Return the (X, Y) coordinate for the center point of the cell that contains the specified text.  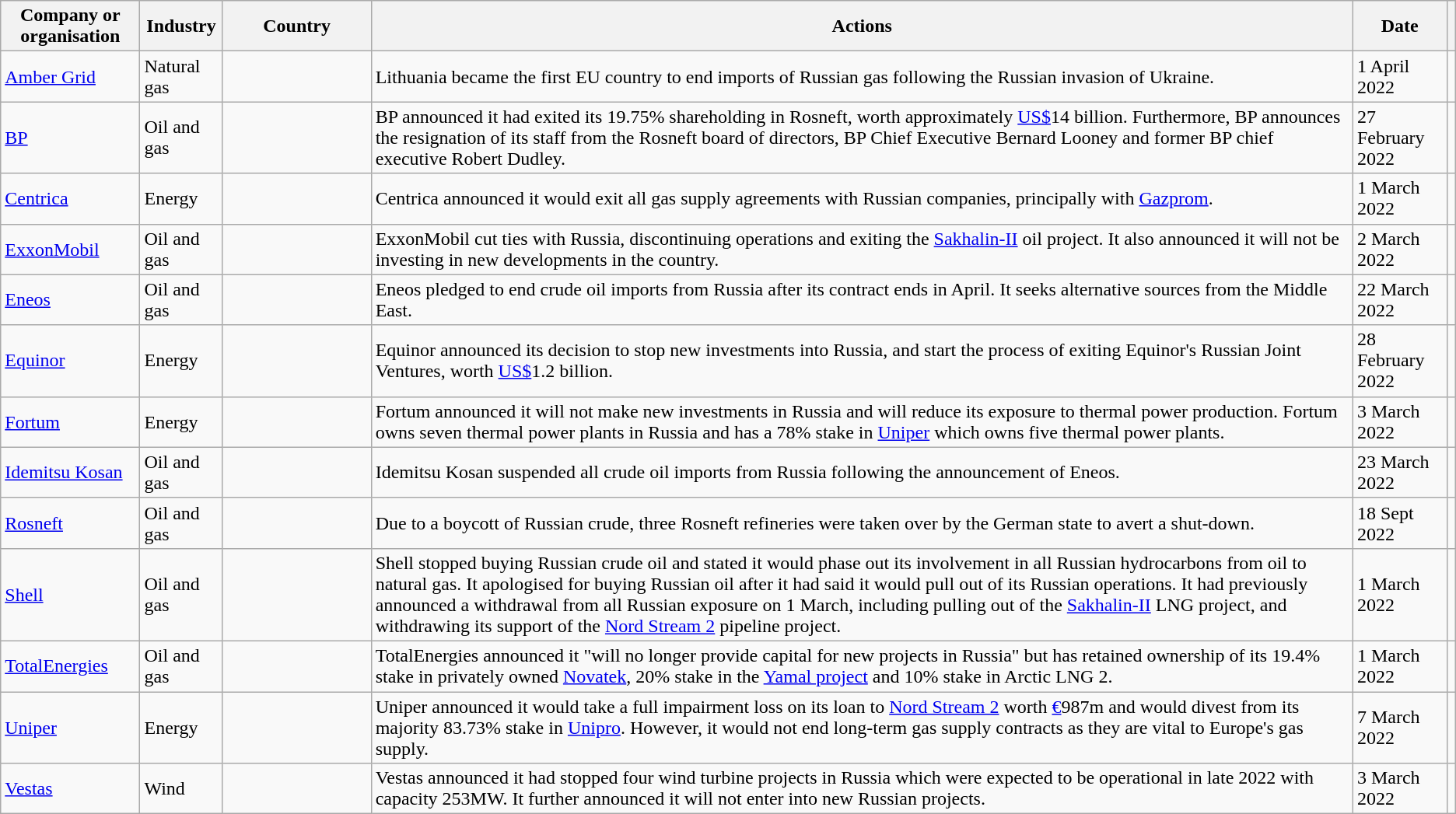
BP (70, 138)
Fortum (70, 421)
Eneos pledged to end crude oil imports from Russia after its contract ends in April. It seeks alternative sources from the Middle East. (862, 300)
28 February 2022 (1400, 361)
Date (1400, 26)
TotalEnergies (70, 666)
ExxonMobil (70, 249)
Idemitsu Kosan (70, 473)
Centrica announced it would exit all gas supply agreements with Russian companies, principally with Gazprom. (862, 199)
Eneos (70, 300)
Natural gas (181, 76)
Wind (181, 788)
23 March 2022 (1400, 473)
18 Sept 2022 (1400, 522)
7 March 2022 (1400, 728)
Idemitsu Kosan suspended all crude oil imports from Russia following the announcement of Eneos. (862, 473)
1 April 2022 (1400, 76)
2 March 2022 (1400, 249)
Amber Grid (70, 76)
Vestas (70, 788)
22 March 2022 (1400, 300)
27 February 2022 (1400, 138)
Industry (181, 26)
Centrica (70, 199)
Actions (862, 26)
Company or organisation (70, 26)
Shell (70, 594)
Due to a boycott of Russian crude, three Rosneft refineries were taken over by the German state to avert a shut-down. (862, 522)
Lithuania became the first EU country to end imports of Russian gas following the Russian invasion of Ukraine. (862, 76)
Uniper (70, 728)
Equinor (70, 361)
Rosneft (70, 522)
Country (297, 26)
